Extract the [X, Y] coordinate from the center of the cell holding the provided text.  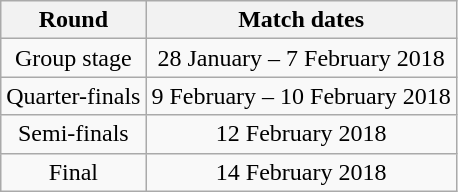
Quarter-finals [74, 96]
12 February 2018 [301, 134]
Round [74, 20]
Final [74, 172]
Semi-finals [74, 134]
14 February 2018 [301, 172]
Match dates [301, 20]
Group stage [74, 58]
28 January – 7 February 2018 [301, 58]
9 February – 10 February 2018 [301, 96]
